Find where the given text appears and provide that cell's center as [X, Y] coordinate. 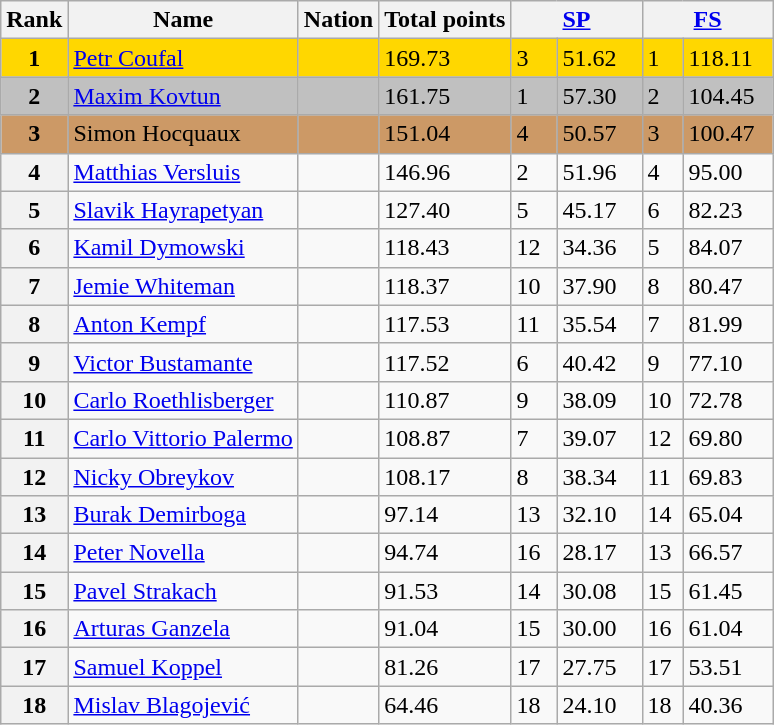
91.04 [445, 629]
66.57 [728, 553]
Victor Bustamante [183, 362]
40.36 [728, 705]
38.09 [600, 400]
Matthias Versluis [183, 172]
37.90 [600, 286]
FS [708, 20]
Carlo Roethlisberger [183, 400]
Nicky Obreykov [183, 477]
117.52 [445, 362]
Simon Hocquaux [183, 134]
Petr Coufal [183, 58]
108.87 [445, 438]
81.26 [445, 667]
57.30 [600, 96]
61.04 [728, 629]
108.17 [445, 477]
77.10 [728, 362]
72.78 [728, 400]
Samuel Koppel [183, 667]
Pavel Strakach [183, 591]
Carlo Vittorio Palermo [183, 438]
80.47 [728, 286]
Peter Novella [183, 553]
Mislav Blagojević [183, 705]
39.07 [600, 438]
35.54 [600, 324]
Anton Kempf [183, 324]
97.14 [445, 515]
Maxim Kovtun [183, 96]
34.36 [600, 248]
24.10 [600, 705]
151.04 [445, 134]
69.83 [728, 477]
100.47 [728, 134]
127.40 [445, 210]
82.23 [728, 210]
118.43 [445, 248]
51.62 [600, 58]
40.42 [600, 362]
38.34 [600, 477]
169.73 [445, 58]
118.11 [728, 58]
32.10 [600, 515]
95.00 [728, 172]
Nation [338, 20]
27.75 [600, 667]
Total points [445, 20]
Burak Demirboga [183, 515]
53.51 [728, 667]
104.45 [728, 96]
69.80 [728, 438]
Name [183, 20]
65.04 [728, 515]
Rank [34, 20]
94.74 [445, 553]
118.37 [445, 286]
30.08 [600, 591]
51.96 [600, 172]
146.96 [445, 172]
64.46 [445, 705]
30.00 [600, 629]
91.53 [445, 591]
Kamil Dymowski [183, 248]
Arturas Ganzela [183, 629]
SP [576, 20]
50.57 [600, 134]
84.07 [728, 248]
81.99 [728, 324]
28.17 [600, 553]
161.75 [445, 96]
Slavik Hayrapetyan [183, 210]
45.17 [600, 210]
61.45 [728, 591]
117.53 [445, 324]
110.87 [445, 400]
Jemie Whiteman [183, 286]
